Return the [x, y] coordinate for the center point of the cell that contains the specified text.  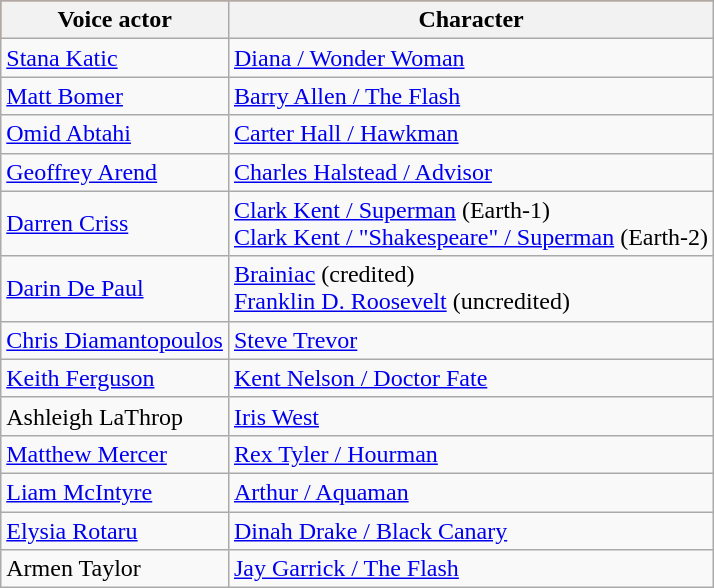
Clark Kent / Superman (Earth-1)Clark Kent / "Shakespeare" / Superman (Earth-2) [470, 224]
Character [470, 20]
Brainiac (credited)Franklin D. Roosevelt (uncredited) [470, 288]
Keith Ferguson [115, 378]
Ashleigh LaThrop [115, 416]
Darren Criss [115, 224]
Rex Tyler / Hourman [470, 454]
Arthur / Aquaman [470, 492]
Diana / Wonder Woman [470, 58]
Elysia Rotaru [115, 531]
Darin De Paul [115, 288]
Dinah Drake / Black Canary [470, 531]
Chris Diamantopoulos [115, 340]
Iris West [470, 416]
Matt Bomer [115, 96]
Barry Allen / The Flash [470, 96]
Stana Katic [115, 58]
Kent Nelson / Doctor Fate [470, 378]
Steve Trevor [470, 340]
Matthew Mercer [115, 454]
Charles Halstead / Advisor [470, 172]
Liam McIntyre [115, 492]
Jay Garrick / The Flash [470, 569]
Armen Taylor [115, 569]
Geoffrey Arend [115, 172]
Omid Abtahi [115, 134]
Voice actor [115, 20]
Carter Hall / Hawkman [470, 134]
